From the cell containing the given text, extract its center point as [X, Y] coordinate. 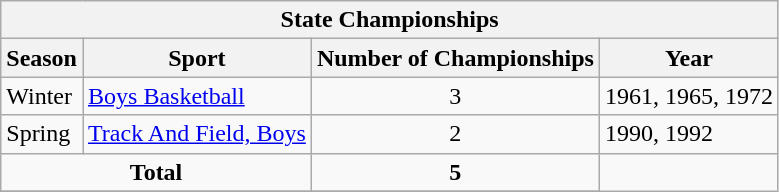
1990, 1992 [688, 134]
Number of Championships [455, 58]
2 [455, 134]
1961, 1965, 1972 [688, 96]
Year [688, 58]
State Championships [390, 20]
Sport [196, 58]
Spring [42, 134]
Track And Field, Boys [196, 134]
Boys Basketball [196, 96]
5 [455, 172]
Winter [42, 96]
Total [156, 172]
Season [42, 58]
3 [455, 96]
